Identify which cell holds the provided text, then report its [X, Y] central coordinate. 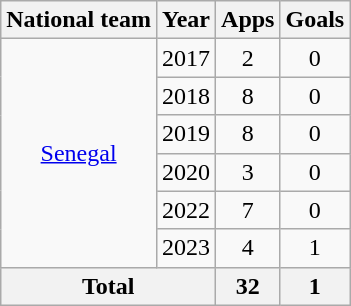
32 [248, 286]
Apps [248, 20]
Total [108, 286]
Year [186, 20]
3 [248, 172]
Senegal [79, 153]
2017 [186, 58]
2 [248, 58]
2019 [186, 134]
2022 [186, 210]
Goals [315, 20]
2020 [186, 172]
4 [248, 248]
National team [79, 20]
2023 [186, 248]
7 [248, 210]
2018 [186, 96]
